Detect which cell encompasses the target text, then output its [X, Y] center coordinate. 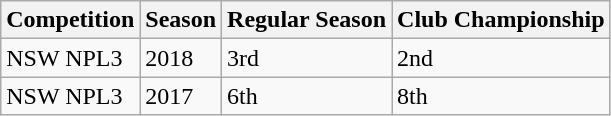
Regular Season [307, 20]
8th [502, 96]
Competition [70, 20]
2017 [181, 96]
Club Championship [502, 20]
3rd [307, 58]
6th [307, 96]
2018 [181, 58]
2nd [502, 58]
Season [181, 20]
